Search for the cell housing the specified text and yield its [x, y] center coordinate. 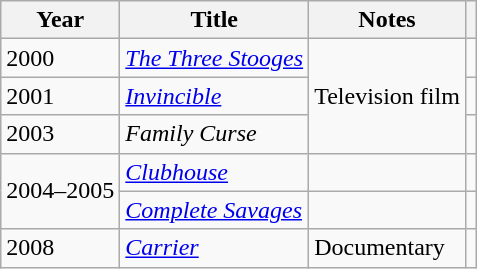
2000 [60, 58]
Documentary [388, 248]
Title [214, 20]
2004–2005 [60, 191]
Notes [388, 20]
Invincible [214, 96]
Clubhouse [214, 172]
Family Curse [214, 134]
Carrier [214, 248]
The Three Stooges [214, 58]
Year [60, 20]
Television film [388, 96]
Complete Savages [214, 210]
2008 [60, 248]
2001 [60, 96]
2003 [60, 134]
